Return (X, Y) of the center of cell containing provided text 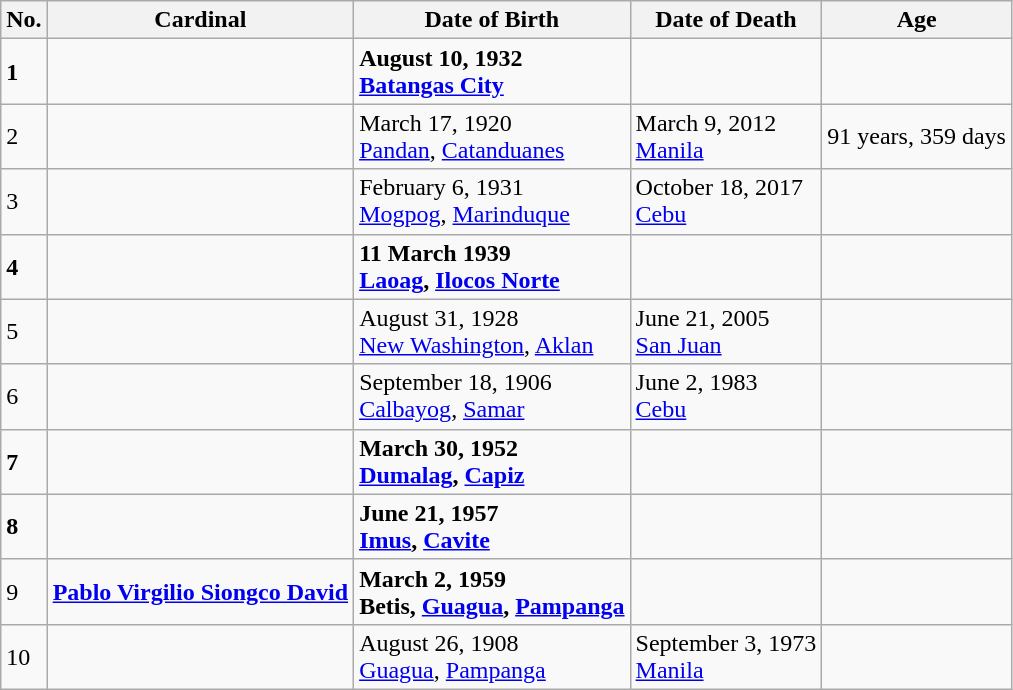
June 21, 2005San Juan (726, 332)
March 9, 2012 Manila (726, 136)
August 10, 1932 Batangas City (492, 72)
6 (24, 396)
September 3, 1973 Manila (726, 656)
11 March 1939Laoag, Ilocos Norte (492, 266)
June 2, 1983Cebu (726, 396)
5 (24, 332)
Cardinal (200, 20)
September 18, 1906Calbayog, Samar (492, 396)
91 years, 359 days (917, 136)
3 (24, 202)
7 (24, 462)
8 (24, 526)
February 6, 1931Mogpog, Marinduque (492, 202)
March 30, 1952 Dumalag, Capiz (492, 462)
2 (24, 136)
March 17, 1920Pandan, Catanduanes (492, 136)
1 (24, 72)
Age (917, 20)
August 26, 1908Guagua, Pampanga (492, 656)
March 2, 1959 Betis, Guagua, Pampanga (492, 592)
June 21, 1957Imus, Cavite (492, 526)
Pablo Virgilio Siongco David (200, 592)
October 18, 2017Cebu (726, 202)
4 (24, 266)
10 (24, 656)
August 31, 1928New Washington, Aklan (492, 332)
Date of Death (726, 20)
9 (24, 592)
No. (24, 20)
Date of Birth (492, 20)
